For the text-containing cell, return its midpoint in (x, y) coordinate format. 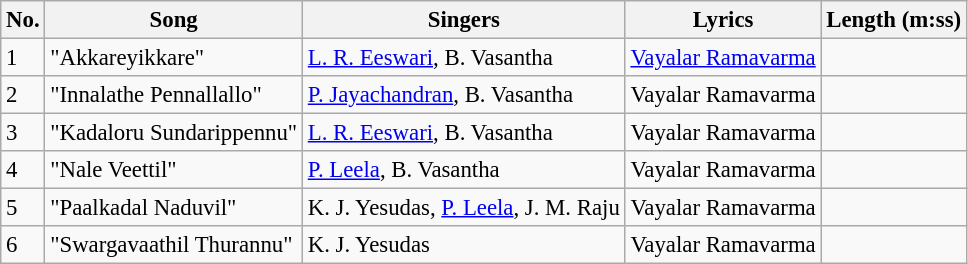
"Swargavaathil Thurannu" (174, 245)
3 (23, 133)
5 (23, 208)
"Akkareyikkare" (174, 58)
"Innalathe Pennallallo" (174, 95)
4 (23, 170)
Song (174, 20)
P. Jayachandran, B. Vasantha (464, 95)
2 (23, 95)
Length (m:ss) (894, 20)
No. (23, 20)
6 (23, 245)
"Paalkadal Naduvil" (174, 208)
Singers (464, 20)
K. J. Yesudas, P. Leela, J. M. Raju (464, 208)
K. J. Yesudas (464, 245)
Lyrics (723, 20)
1 (23, 58)
"Kadaloru Sundarippennu" (174, 133)
"Nale Veettil" (174, 170)
P. Leela, B. Vasantha (464, 170)
